Capture the cell that displays the provided text and extract its [X, Y] central coordinate. 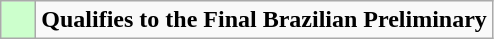
Qualifies to the Final Brazilian Preliminary [264, 20]
